Return [x, y] of the center of cell containing provided text 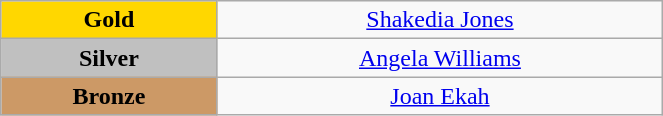
Shakedia Jones [440, 20]
Gold [109, 20]
Silver [109, 58]
Angela Williams [440, 58]
Bronze [109, 96]
Joan Ekah [440, 96]
